Output the (X, Y) coordinate of the center of the cell containing the given text.  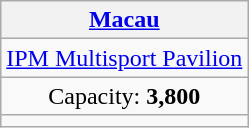
IPM Multisport Pavilion (124, 58)
Capacity: 3,800 (124, 96)
Macau (124, 20)
